Extract the [X, Y] coordinate from the center of the cell holding the provided text.  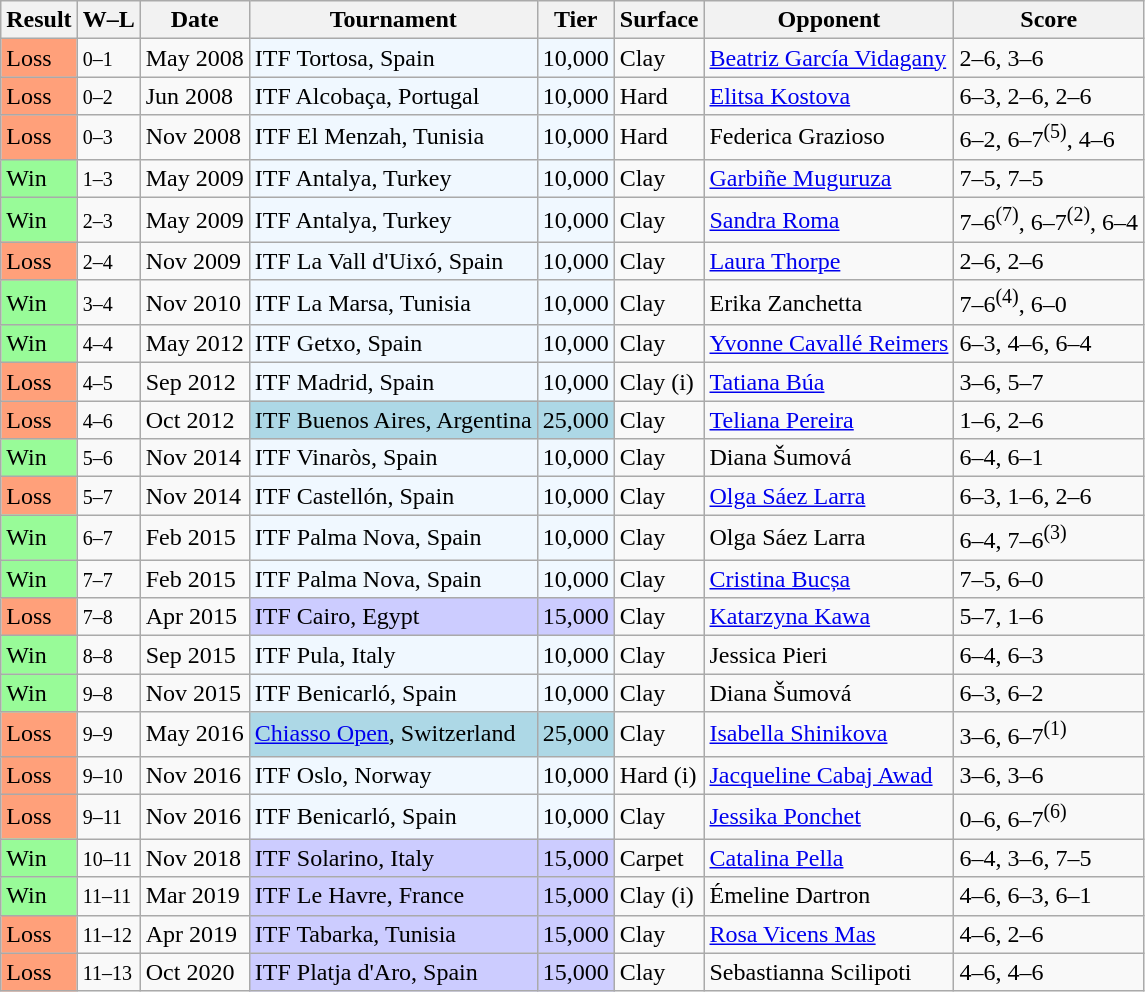
Sandra Roma [829, 220]
ITF Pula, Italy [393, 655]
Sebastianna Scilipoti [829, 972]
Nov 2018 [194, 858]
9–11 [108, 816]
Jessica Pieri [829, 655]
Result [39, 20]
Hard (i) [659, 775]
7–6(7), 6–7(2), 6–4 [1049, 220]
Nov 2010 [194, 302]
Opponent [829, 20]
Nov 2009 [194, 261]
7–5, 6–0 [1049, 579]
6–7 [108, 538]
ITF Castellón, Spain [393, 496]
11–13 [108, 972]
Cristina Bucșa [829, 579]
ITF Cairo, Egypt [393, 617]
6–4, 6–1 [1049, 458]
May 2012 [194, 344]
Laura Thorpe [829, 261]
Sep 2015 [194, 655]
Elitsa Kostova [829, 96]
ITF Getxo, Spain [393, 344]
ITF Alcobaça, Portugal [393, 96]
5–7 [108, 496]
4–6, 4–6 [1049, 972]
ITF Oslo, Norway [393, 775]
Apr 2015 [194, 617]
Jun 2008 [194, 96]
Jessika Ponchet [829, 816]
Rosa Vicens Mas [829, 934]
Jacqueline Cabaj Awad [829, 775]
ITF La Marsa, Tunisia [393, 302]
Garbiñe Muguruza [829, 178]
ITF Platja d'Aro, Spain [393, 972]
6–4, 7–6(3) [1049, 538]
2–3 [108, 220]
Oct 2012 [194, 420]
4–4 [108, 344]
4–6 [108, 420]
4–5 [108, 382]
7–5, 7–5 [1049, 178]
Yvonne Cavallé Reimers [829, 344]
9–9 [108, 734]
5–6 [108, 458]
7–6(4), 6–0 [1049, 302]
11–11 [108, 896]
4–6, 2–6 [1049, 934]
2–4 [108, 261]
May 2008 [194, 58]
3–4 [108, 302]
May 2016 [194, 734]
Catalina Pella [829, 858]
6–4, 6–3 [1049, 655]
ITF Buenos Aires, Argentina [393, 420]
ITF Tabarka, Tunisia [393, 934]
Tatiana Búa [829, 382]
Tier [576, 20]
7–7 [108, 579]
Sep 2012 [194, 382]
Oct 2020 [194, 972]
ITF El Menzah, Tunisia [393, 138]
3–6, 5–7 [1049, 382]
6–4, 3–6, 7–5 [1049, 858]
Date [194, 20]
W–L [108, 20]
9–10 [108, 775]
Émeline Dartron [829, 896]
ITF Tortosa, Spain [393, 58]
Katarzyna Kawa [829, 617]
Score [1049, 20]
Mar 2019 [194, 896]
6–2, 6–7(5), 4–6 [1049, 138]
0–2 [108, 96]
0–6, 6–7(6) [1049, 816]
Tournament [393, 20]
5–7, 1–6 [1049, 617]
1–3 [108, 178]
ITF Solarino, Italy [393, 858]
3–6, 3–6 [1049, 775]
7–8 [108, 617]
2–6, 3–6 [1049, 58]
ITF La Vall d'Uixó, Spain [393, 261]
ITF Le Havre, France [393, 896]
ITF Madrid, Spain [393, 382]
Nov 2008 [194, 138]
8–8 [108, 655]
ITF Vinaròs, Spain [393, 458]
6–3, 2–6, 2–6 [1049, 96]
Carpet [659, 858]
Surface [659, 20]
9–8 [108, 693]
Isabella Shinikova [829, 734]
Chiasso Open, Switzerland [393, 734]
4–6, 6–3, 6–1 [1049, 896]
3–6, 6–7(1) [1049, 734]
Apr 2019 [194, 934]
6–3, 4–6, 6–4 [1049, 344]
Federica Grazioso [829, 138]
Beatriz García Vidagany [829, 58]
Teliana Pereira [829, 420]
6–3, 6–2 [1049, 693]
0–1 [108, 58]
0–3 [108, 138]
6–3, 1–6, 2–6 [1049, 496]
10–11 [108, 858]
1–6, 2–6 [1049, 420]
2–6, 2–6 [1049, 261]
11–12 [108, 934]
Erika Zanchetta [829, 302]
Nov 2015 [194, 693]
